From the cell containing the given text, extract its center point as [x, y] coordinate. 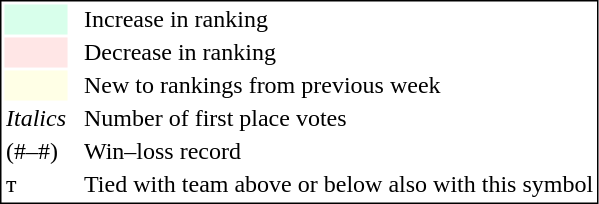
Win–loss record [338, 151]
Italics [36, 119]
Decrease in ranking [338, 53]
Number of first place votes [338, 119]
(#–#) [36, 151]
Increase in ranking [338, 19]
New to rankings from previous week [338, 85]
Tied with team above or below also with this symbol [338, 185]
т [36, 185]
